Capture the cell that displays the provided text and extract its [x, y] central coordinate. 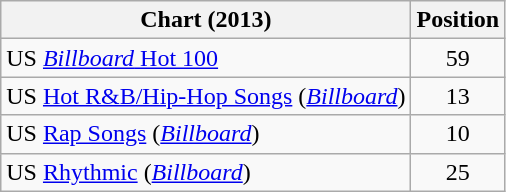
US Billboard Hot 100 [206, 58]
13 [458, 96]
10 [458, 134]
Chart (2013) [206, 20]
25 [458, 172]
59 [458, 58]
US Rhythmic (Billboard) [206, 172]
US Hot R&B/Hip-Hop Songs (Billboard) [206, 96]
Position [458, 20]
US Rap Songs (Billboard) [206, 134]
